Capture the cell that displays the provided text and extract its (X, Y) central coordinate. 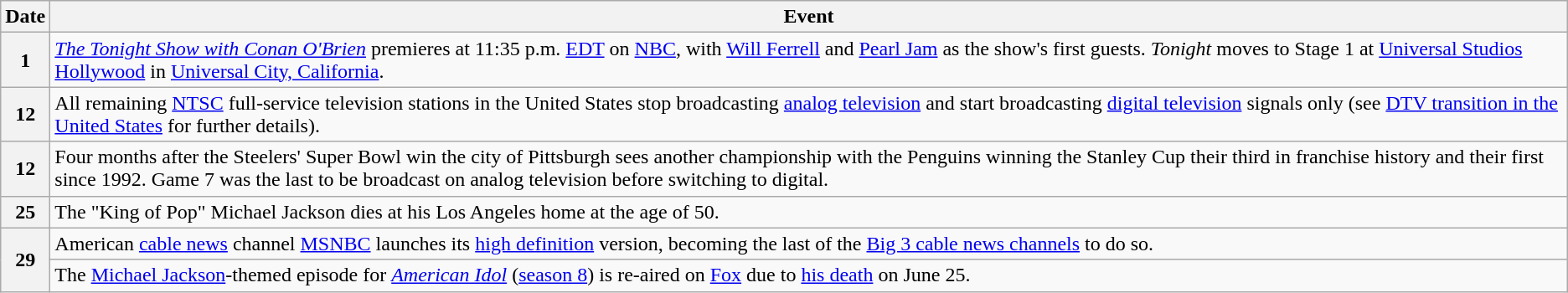
Event (809, 17)
25 (25, 212)
29 (25, 260)
The Michael Jackson-themed episode for American Idol (season 8) is re-aired on Fox due to his death on June 25. (809, 275)
1 (25, 60)
Date (25, 17)
The "King of Pop" Michael Jackson dies at his Los Angeles home at the age of 50. (809, 212)
American cable news channel MSNBC launches its high definition version, becoming the last of the Big 3 cable news channels to do so. (809, 244)
